Determine the (x, y) coordinate at the center of the cell enclosing the given text.  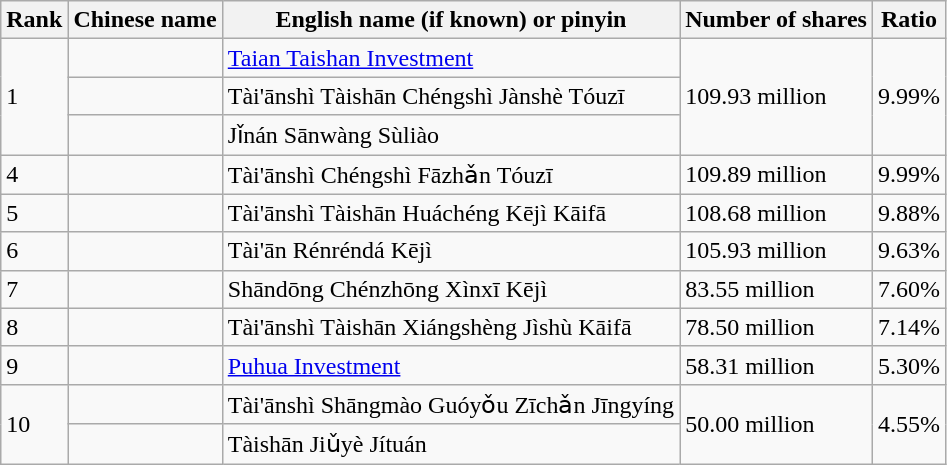
Jǐnán Sānwàng Sùliào (450, 135)
Tài'ān Rénréndá Kējì (450, 251)
78.50 million (776, 327)
9 (34, 365)
109.93 million (776, 97)
Tàishān Jiǔyè Jítuán (450, 444)
Rank (34, 20)
83.55 million (776, 289)
109.89 million (776, 174)
58.31 million (776, 365)
6 (34, 251)
108.68 million (776, 213)
7 (34, 289)
4 (34, 174)
9.88% (908, 213)
Ratio (908, 20)
1 (34, 97)
Chinese name (145, 20)
Tài'ānshì Tàishān Chéngshì Jànshè Tóuzī (450, 96)
5 (34, 213)
Shāndōng Chénzhōng Xìnxī Kējì (450, 289)
10 (34, 424)
9.63% (908, 251)
Puhua Investment (450, 365)
8 (34, 327)
Taian Taishan Investment (450, 58)
Tài'ānshì Tàishān Xiángshèng Jìshù Kāifā (450, 327)
Tài'ānshì Shāngmào Guóyǒu Zīchǎn Jīngyíng (450, 404)
4.55% (908, 424)
5.30% (908, 365)
105.93 million (776, 251)
7.60% (908, 289)
Tài'ānshì Chéngshì Fāzhǎn Tóuzī (450, 174)
7.14% (908, 327)
English name (if known) or pinyin (450, 20)
Tài'ānshì Tàishān Huáchéng Kējì Kāifā (450, 213)
Number of shares (776, 20)
50.00 million (776, 424)
